Identify which cell holds the provided text, then report its (x, y) central coordinate. 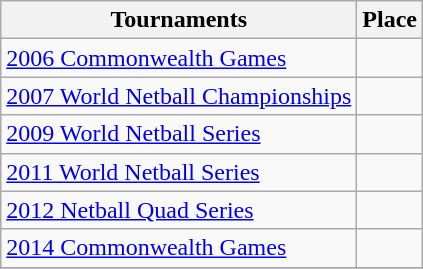
2012 Netball Quad Series (179, 210)
2007 World Netball Championships (179, 96)
2009 World Netball Series (179, 134)
Place (390, 20)
2006 Commonwealth Games (179, 58)
Tournaments (179, 20)
2014 Commonwealth Games (179, 248)
2011 World Netball Series (179, 172)
